Return the [x, y] coordinate for the center point of the cell that contains the specified text.  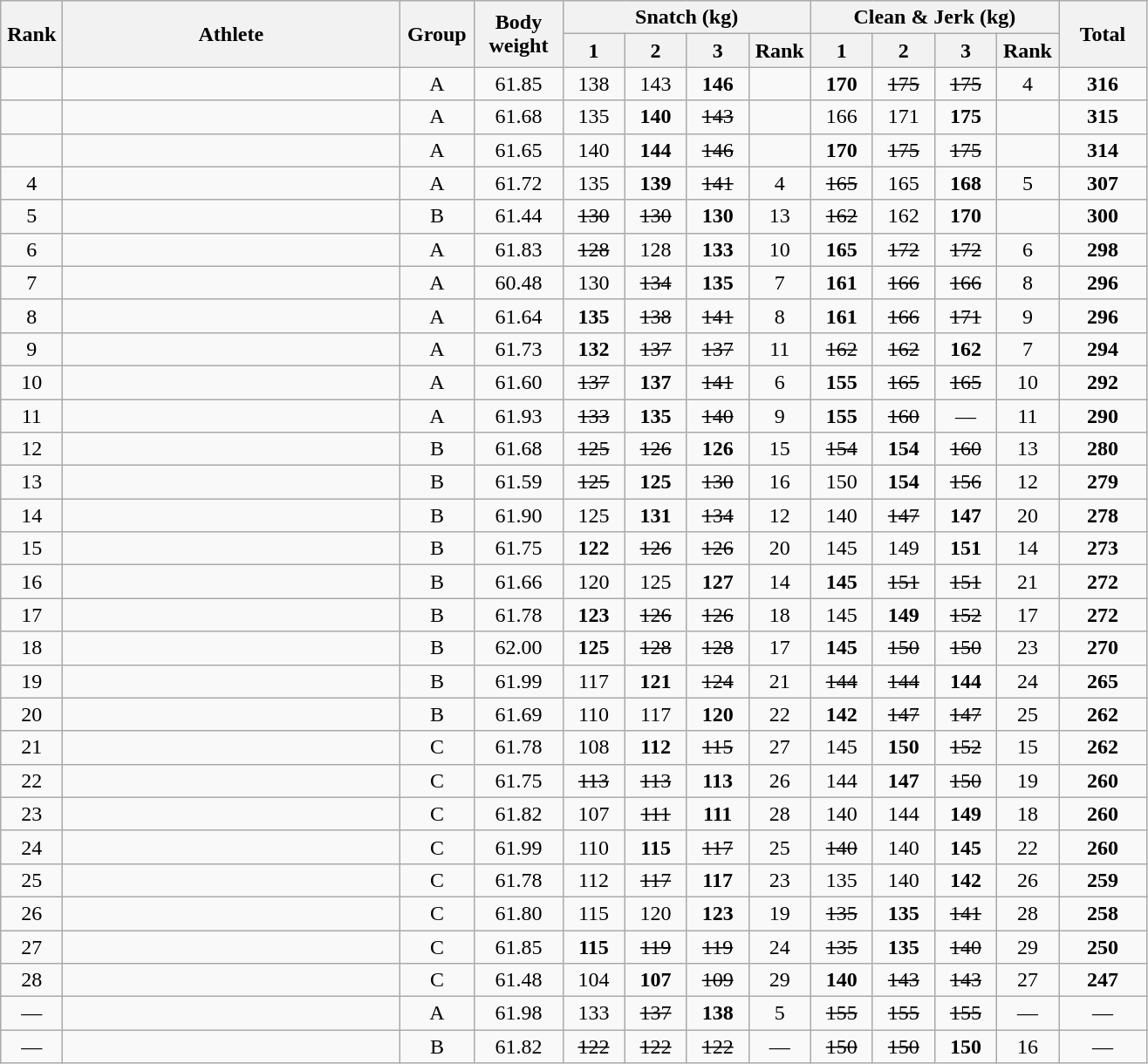
61.60 [518, 382]
Group [437, 34]
Snatch (kg) [687, 17]
61.66 [518, 582]
61.98 [518, 1013]
273 [1103, 549]
259 [1103, 880]
104 [593, 980]
315 [1103, 117]
300 [1103, 216]
61.73 [518, 349]
265 [1103, 681]
168 [965, 183]
156 [965, 482]
131 [656, 515]
124 [717, 681]
61.48 [518, 980]
Body weight [518, 34]
258 [1103, 913]
279 [1103, 482]
61.93 [518, 416]
270 [1103, 648]
Clean & Jerk (kg) [934, 17]
61.83 [518, 249]
316 [1103, 84]
61.65 [518, 150]
139 [656, 183]
Total [1103, 34]
61.90 [518, 515]
61.59 [518, 482]
307 [1103, 183]
62.00 [518, 648]
132 [593, 349]
Athlete [231, 34]
280 [1103, 449]
61.80 [518, 913]
294 [1103, 349]
61.72 [518, 183]
108 [593, 747]
292 [1103, 382]
247 [1103, 980]
127 [717, 582]
61.44 [518, 216]
290 [1103, 416]
121 [656, 681]
61.69 [518, 714]
314 [1103, 150]
60.48 [518, 283]
61.64 [518, 316]
298 [1103, 249]
250 [1103, 946]
278 [1103, 515]
109 [717, 980]
